Pinpoint the cell where the given text exists, returning its [X, Y] midpoint coordinate. 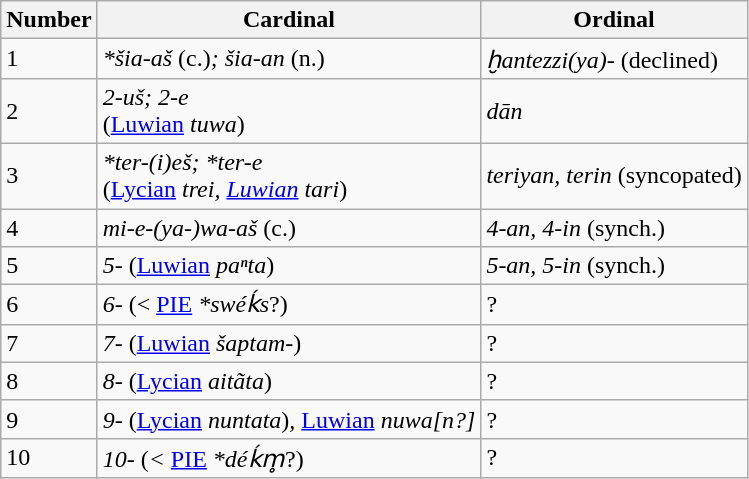
*ter-(i)eš; *ter-e(Lycian trei, Luwian tari) [289, 176]
10 [49, 458]
4 [49, 227]
*šia-aš (c.); šia-an (n.) [289, 59]
2-uš; 2-e(Luwian tuwa) [289, 110]
8 [49, 381]
2 [49, 110]
teriyan, terin (syncopated) [614, 176]
5 [49, 266]
9- (Lycian nuntata), Luwian nuwa[n?] [289, 419]
5-an, 5-in (synch.) [614, 266]
dān [614, 110]
Cardinal [289, 20]
1 [49, 59]
7 [49, 343]
5- (Luwian paⁿta) [289, 266]
4-an, 4-in (synch.) [614, 227]
Number [49, 20]
6- (< PIE *swéḱs?) [289, 305]
Ordinal [614, 20]
6 [49, 305]
9 [49, 419]
3 [49, 176]
7- (Luwian šaptam-) [289, 343]
ḫantezzi(ya)- (declined) [614, 59]
10- (< PIE *déḱm̥?) [289, 458]
8- (Lycian aitãta) [289, 381]
mi-e-(ya-)wa-aš (c.) [289, 227]
